Locate the cell with the specified text and output its (x, y) center coordinate. 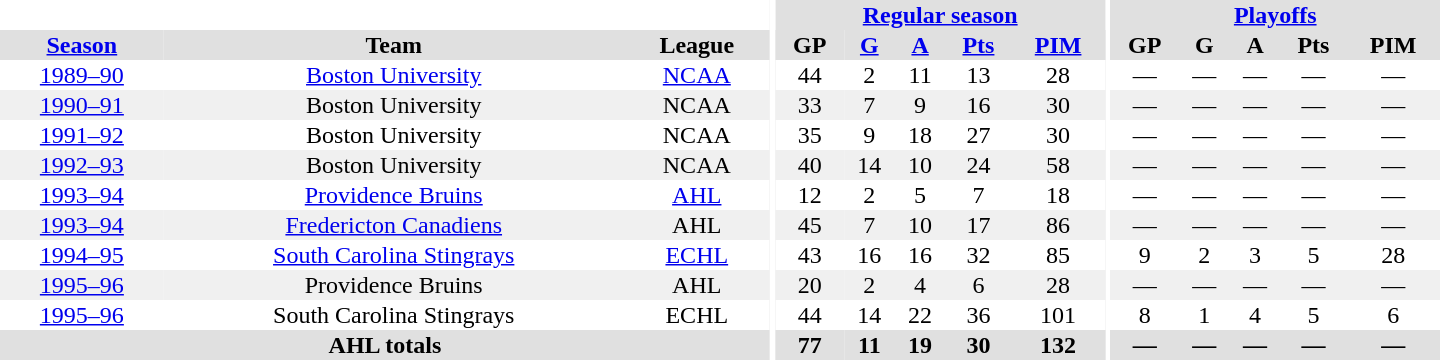
22 (920, 315)
Fredericton Canadiens (394, 225)
Season (82, 45)
20 (810, 285)
35 (810, 135)
86 (1058, 225)
1991–92 (82, 135)
Regular season (940, 15)
58 (1058, 165)
1989–90 (82, 75)
8 (1144, 315)
League (697, 45)
85 (1058, 255)
1990–91 (82, 105)
13 (979, 75)
43 (810, 255)
Playoffs (1275, 15)
1994–95 (82, 255)
101 (1058, 315)
3 (1256, 255)
45 (810, 225)
33 (810, 105)
77 (810, 345)
1 (1204, 315)
24 (979, 165)
17 (979, 225)
36 (979, 315)
12 (810, 195)
132 (1058, 345)
27 (979, 135)
Team (394, 45)
40 (810, 165)
1992–93 (82, 165)
32 (979, 255)
AHL totals (385, 345)
19 (920, 345)
